Capture the cell that displays the provided text and extract its (x, y) central coordinate. 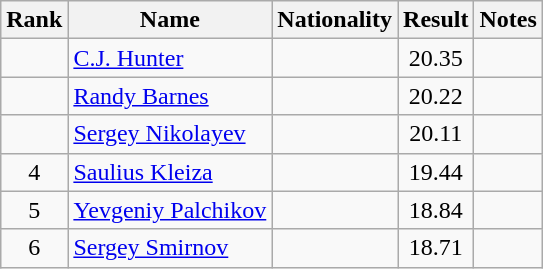
18.84 (436, 210)
4 (34, 172)
Notes (508, 20)
Result (436, 20)
C.J. Hunter (170, 58)
20.11 (436, 134)
18.71 (436, 248)
Name (170, 20)
5 (34, 210)
Rank (34, 20)
Nationality (335, 20)
Saulius Kleiza (170, 172)
6 (34, 248)
20.35 (436, 58)
20.22 (436, 96)
Randy Barnes (170, 96)
Sergey Nikolayev (170, 134)
Yevgeniy Palchikov (170, 210)
19.44 (436, 172)
Sergey Smirnov (170, 248)
